Determine the [X, Y] coordinate at the center of the cell enclosing the given text.  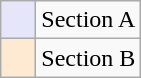
Section A [88, 20]
Section B [88, 58]
